Extract the [x, y] coordinate from the center of the cell holding the provided text.  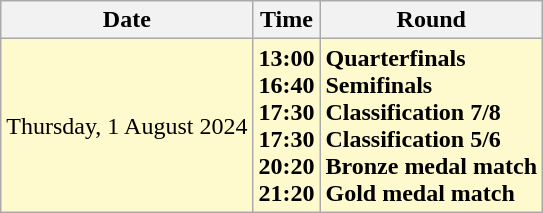
Thursday, 1 August 2024 [127, 126]
QuarterfinalsSemifinalsClassification 7/8Classification 5/6Bronze medal matchGold medal match [432, 126]
Date [127, 20]
Round [432, 20]
13:0016:4017:3017:3020:2021:20 [286, 126]
Time [286, 20]
